Return the (x, y) coordinate for the center point of the cell that contains the specified text.  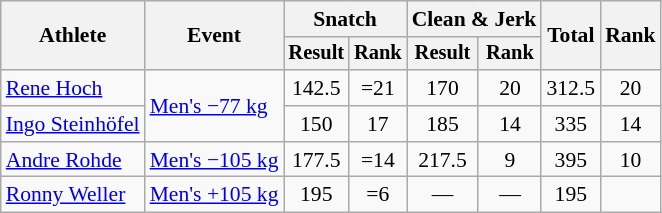
170 (443, 88)
Clean & Jerk (474, 19)
Ronny Weller (73, 195)
Men's −105 kg (214, 160)
=21 (378, 88)
Snatch (346, 19)
=14 (378, 160)
335 (570, 124)
10 (630, 160)
395 (570, 160)
217.5 (443, 160)
Andre Rohde (73, 160)
Rene Hoch (73, 88)
9 (510, 160)
=6 (378, 195)
Athlete (73, 36)
Men's −77 kg (214, 106)
185 (443, 124)
142.5 (317, 88)
Ingo Steinhöfel (73, 124)
Men's +105 kg (214, 195)
Event (214, 36)
150 (317, 124)
17 (378, 124)
312.5 (570, 88)
Total (570, 36)
177.5 (317, 160)
